Pinpoint the cell where the given text exists, returning its (x, y) midpoint coordinate. 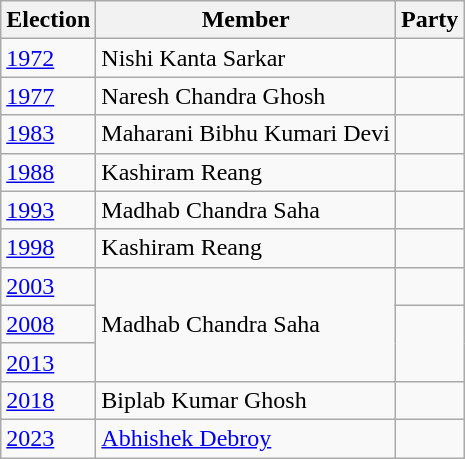
Biplab Kumar Ghosh (246, 400)
Naresh Chandra Ghosh (246, 96)
1988 (48, 172)
2018 (48, 400)
2013 (48, 362)
1983 (48, 134)
2008 (48, 324)
2023 (48, 438)
1998 (48, 248)
Member (246, 20)
Election (48, 20)
1972 (48, 58)
1993 (48, 210)
2003 (48, 286)
Abhishek Debroy (246, 438)
Maharani Bibhu Kumari Devi (246, 134)
Nishi Kanta Sarkar (246, 58)
1977 (48, 96)
Party (429, 20)
